Capture the cell that displays the provided text and extract its (X, Y) central coordinate. 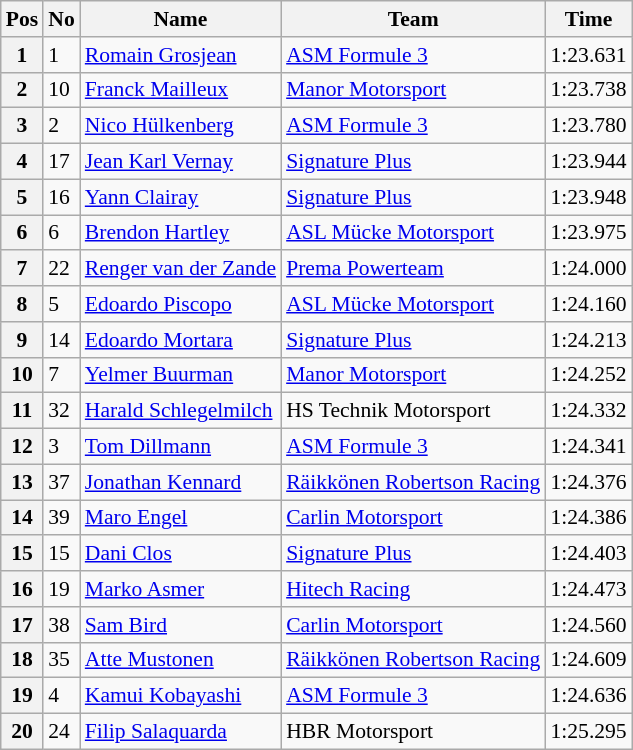
Marko Asmer (180, 589)
39 (62, 518)
Edoardo Piscopo (180, 304)
1:24.386 (588, 518)
11 (22, 411)
1:24.636 (588, 696)
Team (413, 19)
1:24.560 (588, 625)
1:24.403 (588, 554)
1:23.780 (588, 126)
Jean Karl Vernay (180, 162)
1:24.332 (588, 411)
Tom Dillmann (180, 447)
Time (588, 19)
38 (62, 625)
HS Technik Motorsport (413, 411)
Romain Grosjean (180, 55)
12 (22, 447)
18 (22, 660)
Atte Mustonen (180, 660)
20 (22, 732)
1:23.948 (588, 197)
1:24.252 (588, 375)
8 (22, 304)
13 (22, 482)
Harald Schlegelmilch (180, 411)
HBR Motorsport (413, 732)
Hitech Racing (413, 589)
Renger van der Zande (180, 269)
Dani Clos (180, 554)
1:24.376 (588, 482)
1:24.473 (588, 589)
Name (180, 19)
Edoardo Mortara (180, 340)
1:24.609 (588, 660)
Maro Engel (180, 518)
Prema Powerteam (413, 269)
Nico Hülkenberg (180, 126)
24 (62, 732)
Kamui Kobayashi (180, 696)
32 (62, 411)
9 (22, 340)
Yann Clairay (180, 197)
1:23.944 (588, 162)
1:24.160 (588, 304)
1:24.341 (588, 447)
Pos (22, 19)
1:23.631 (588, 55)
22 (62, 269)
Brendon Hartley (180, 233)
1:25.295 (588, 732)
Franck Mailleux (180, 90)
No (62, 19)
1:24.000 (588, 269)
1:24.213 (588, 340)
Sam Bird (180, 625)
37 (62, 482)
1:23.738 (588, 90)
Jonathan Kennard (180, 482)
1:23.975 (588, 233)
35 (62, 660)
Yelmer Buurman (180, 375)
Filip Salaquarda (180, 732)
